Determine the [x, y] coordinate at the center of the cell enclosing the given text.  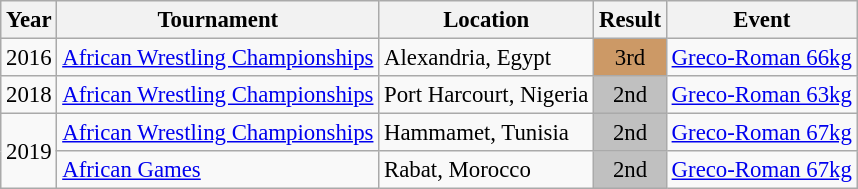
2019 [29, 152]
Alexandria, Egypt [486, 58]
Port Harcourt, Nigeria [486, 95]
Hammamet, Tunisia [486, 133]
African Games [218, 170]
Year [29, 20]
Event [762, 20]
Tournament [218, 20]
3rd [630, 58]
2018 [29, 95]
Result [630, 20]
Greco-Roman 63kg [762, 95]
Greco-Roman 66kg [762, 58]
2016 [29, 58]
Location [486, 20]
Rabat, Morocco [486, 170]
